For the text-containing cell, return its midpoint in (X, Y) coordinate format. 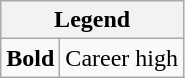
Legend (92, 20)
Bold (30, 58)
Career high (122, 58)
